Find where the given text appears and provide that cell's center as (X, Y) coordinate. 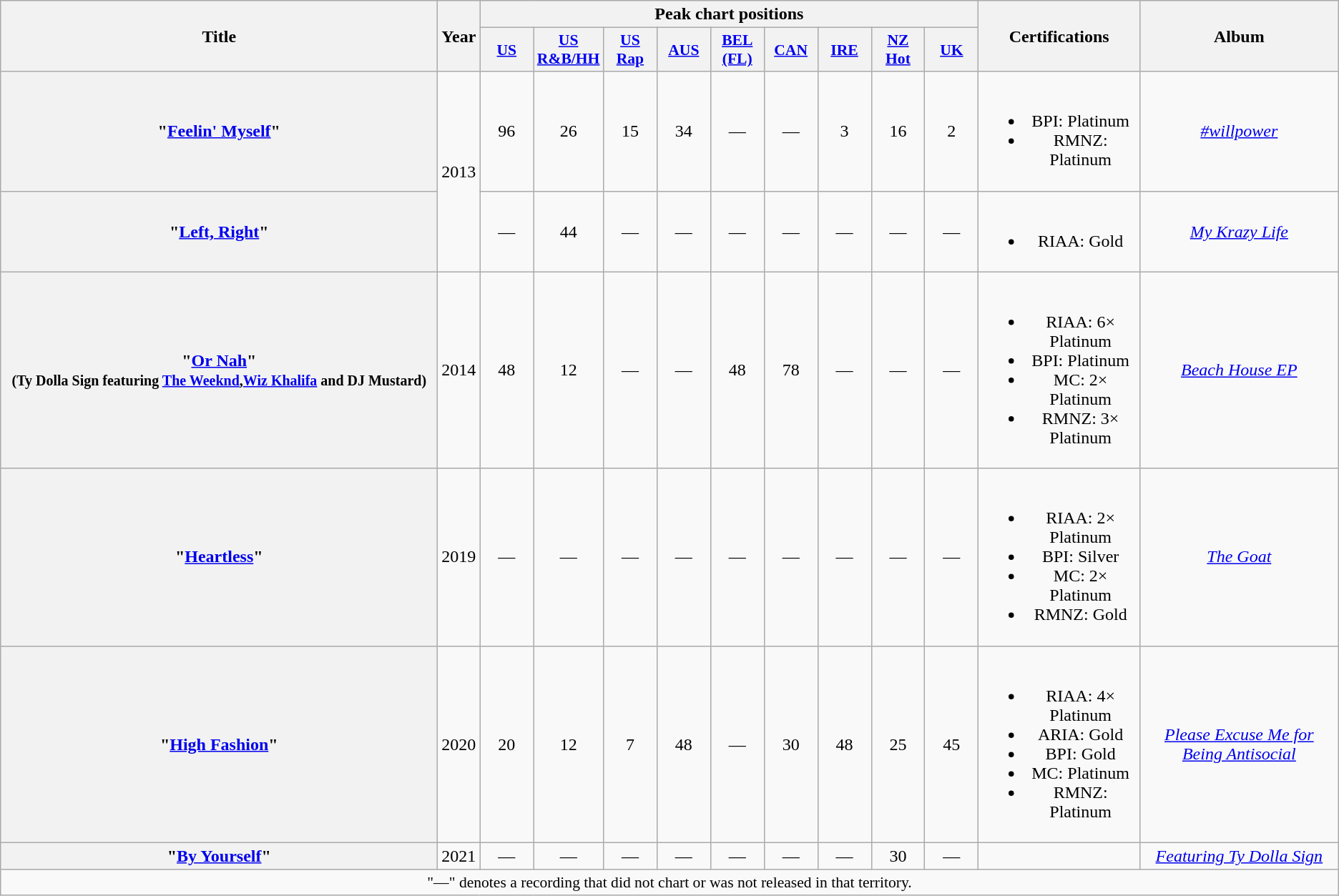
25 (898, 744)
34 (684, 132)
78 (791, 370)
Year (459, 36)
2014 (459, 370)
"Heartless" (219, 557)
Featuring Ty Dolla Sign (1239, 856)
#willpower (1239, 132)
RIAA: 2× PlatinumBPI: SilverMC: 2× PlatinumRMNZ: Gold (1059, 557)
The Goat (1239, 557)
AUS (684, 50)
US Rap (629, 50)
Certifications (1059, 36)
2019 (459, 557)
Album (1239, 36)
Title (219, 36)
BPI: PlatinumRMNZ: Platinum (1059, 132)
RIAA: 4× PlatinumARIA: GoldBPI: GoldMC: PlatinumRMNZ: Platinum (1059, 744)
My Krazy Life (1239, 232)
"High Fashion" (219, 744)
7 (629, 744)
16 (898, 132)
20 (506, 744)
26 (569, 132)
15 (629, 132)
NZHot (898, 50)
RIAA: Gold (1059, 232)
"By Yourself" (219, 856)
2020 (459, 744)
Peak chart positions (730, 14)
CAN (791, 50)
3 (844, 132)
Please Excuse Me for Being Antisocial (1239, 744)
IRE (844, 50)
UK (951, 50)
44 (569, 232)
"Or Nah"(Ty Dolla Sign featuring The Weeknd,Wiz Khalifa and DJ Mustard) (219, 370)
USR&B/HH (569, 50)
2 (951, 132)
"—" denotes a recording that did not chart or was not released in that territory. (669, 882)
96 (506, 132)
RIAA: 6× PlatinumBPI: PlatinumMC: 2× PlatinumRMNZ: 3× Platinum (1059, 370)
45 (951, 744)
US (506, 50)
"Left, Right" (219, 232)
2021 (459, 856)
2013 (459, 172)
BEL(FL) (737, 50)
Beach House EP (1239, 370)
"Feelin' Myself" (219, 132)
